Return the (X, Y) coordinate for the center point of the cell that contains the specified text.  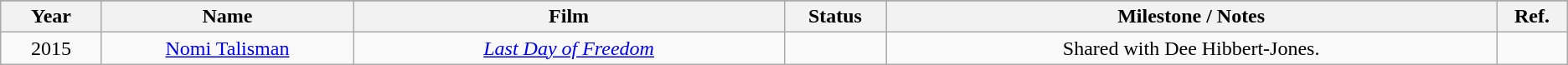
Film (570, 17)
Name (228, 17)
Status (834, 17)
Ref. (1532, 17)
Nomi Talisman (228, 48)
2015 (51, 48)
Shared with Dee Hibbert-Jones. (1191, 48)
Last Day of Freedom (570, 48)
Milestone / Notes (1191, 17)
Year (51, 17)
